Pinpoint the cell where the given text exists, returning its (X, Y) midpoint coordinate. 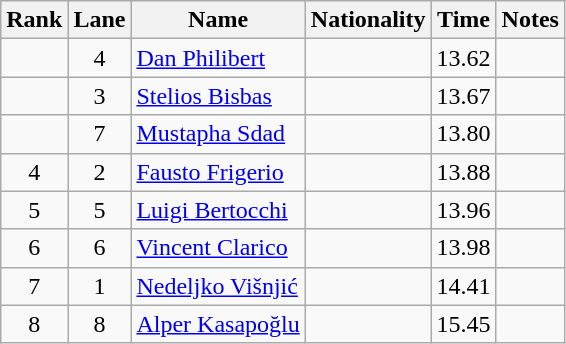
Nationality (368, 20)
13.80 (464, 134)
Mustapha Sdad (218, 134)
13.67 (464, 96)
Fausto Frigerio (218, 172)
Lane (100, 20)
Alper Kasapoğlu (218, 324)
2 (100, 172)
3 (100, 96)
Dan Philibert (218, 58)
Rank (34, 20)
13.98 (464, 248)
Time (464, 20)
14.41 (464, 286)
Stelios Bisbas (218, 96)
Luigi Bertocchi (218, 210)
13.62 (464, 58)
15.45 (464, 324)
13.88 (464, 172)
1 (100, 286)
Vincent Clarico (218, 248)
Nedeljko Višnjić (218, 286)
Notes (530, 20)
13.96 (464, 210)
Name (218, 20)
